From the cell containing the given text, extract its center point as (X, Y) coordinate. 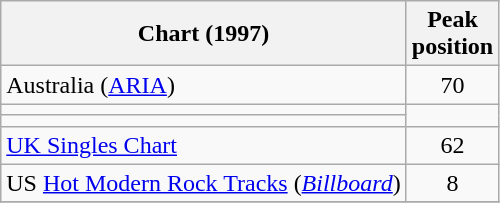
US Hot Modern Rock Tracks (Billboard) (204, 183)
Australia (ARIA) (204, 85)
62 (452, 145)
70 (452, 85)
UK Singles Chart (204, 145)
Peakposition (452, 34)
8 (452, 183)
Chart (1997) (204, 34)
